Search for the cell housing the specified text and yield its (X, Y) center coordinate. 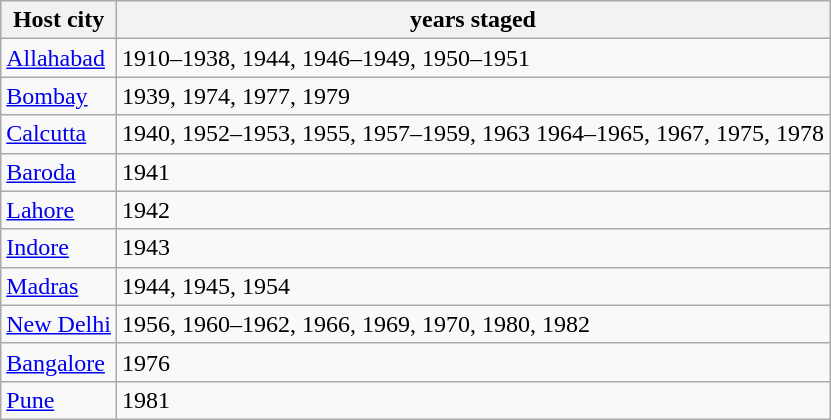
New Delhi (59, 324)
Lahore (59, 210)
1956, 1960–1962, 1966, 1969, 1970, 1980, 1982 (472, 324)
1942 (472, 210)
1943 (472, 248)
Host city (59, 20)
Baroda (59, 172)
Bangalore (59, 362)
1981 (472, 400)
1910–1938, 1944, 1946–1949, 1950–1951 (472, 58)
Madras (59, 286)
1941 (472, 172)
Pune (59, 400)
Allahabad (59, 58)
1940, 1952–1953, 1955, 1957–1959, 1963 1964–1965, 1967, 1975, 1978 (472, 134)
1976 (472, 362)
years staged (472, 20)
1939, 1974, 1977, 1979 (472, 96)
Calcutta (59, 134)
Indore (59, 248)
1944, 1945, 1954 (472, 286)
Bombay (59, 96)
